Locate the cell with the specified text and output its [X, Y] center coordinate. 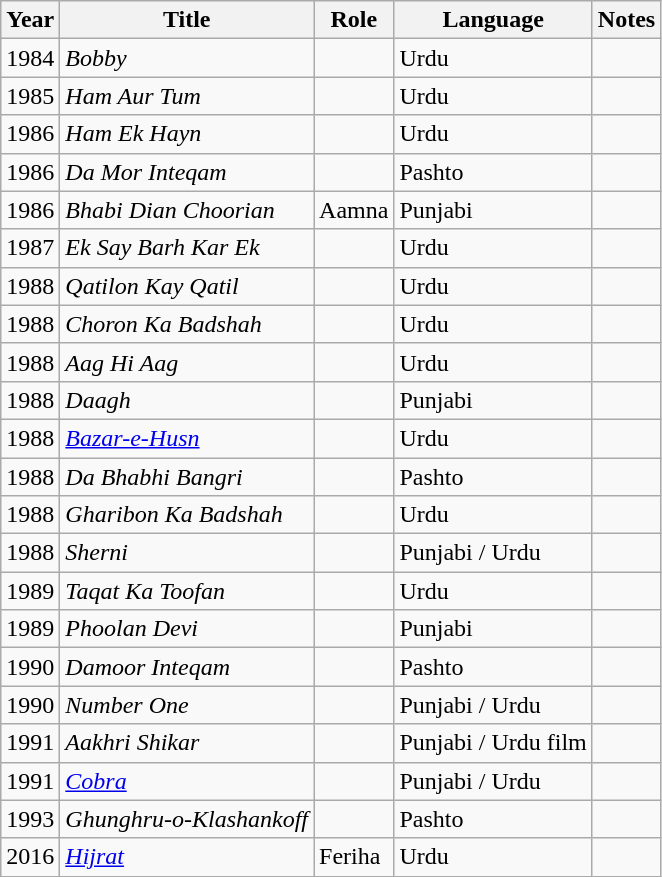
Aag Hi Aag [187, 362]
1985 [30, 96]
Language [493, 20]
Bazar-e-Husn [187, 438]
Qatilon Kay Qatil [187, 286]
Sherni [187, 553]
Daagh [187, 400]
Number One [187, 705]
Notes [626, 20]
Hijrat [187, 857]
Ham Ek Hayn [187, 134]
1993 [30, 819]
Bobby [187, 58]
Title [187, 20]
Da Mor Inteqam [187, 172]
1984 [30, 58]
Cobra [187, 781]
1987 [30, 248]
Punjabi / Urdu film [493, 743]
Ghunghru-o-Klashankoff [187, 819]
Gharibon Ka Badshah [187, 515]
Feriha [354, 857]
Phoolan Devi [187, 629]
Aamna [354, 210]
Aakhri Shikar [187, 743]
Taqat Ka Toofan [187, 591]
Role [354, 20]
2016 [30, 857]
Ek Say Barh Kar Ek [187, 248]
Damoor Inteqam [187, 667]
Da Bhabhi Bangri [187, 477]
Ham Aur Tum [187, 96]
Year [30, 20]
Choron Ka Badshah [187, 324]
Bhabi Dian Choorian [187, 210]
